Output the (X, Y) coordinate of the center of the cell containing the given text.  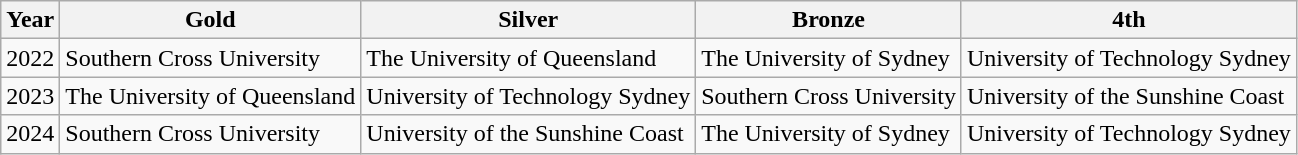
Gold (210, 20)
2023 (30, 96)
Year (30, 20)
2024 (30, 134)
4th (1128, 20)
2022 (30, 58)
Bronze (829, 20)
Silver (528, 20)
